Find where the given text appears and provide that cell's center as (x, y) coordinate. 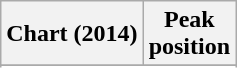
Peakposition (189, 34)
Chart (2014) (72, 34)
